For the text-containing cell, return its midpoint in (x, y) coordinate format. 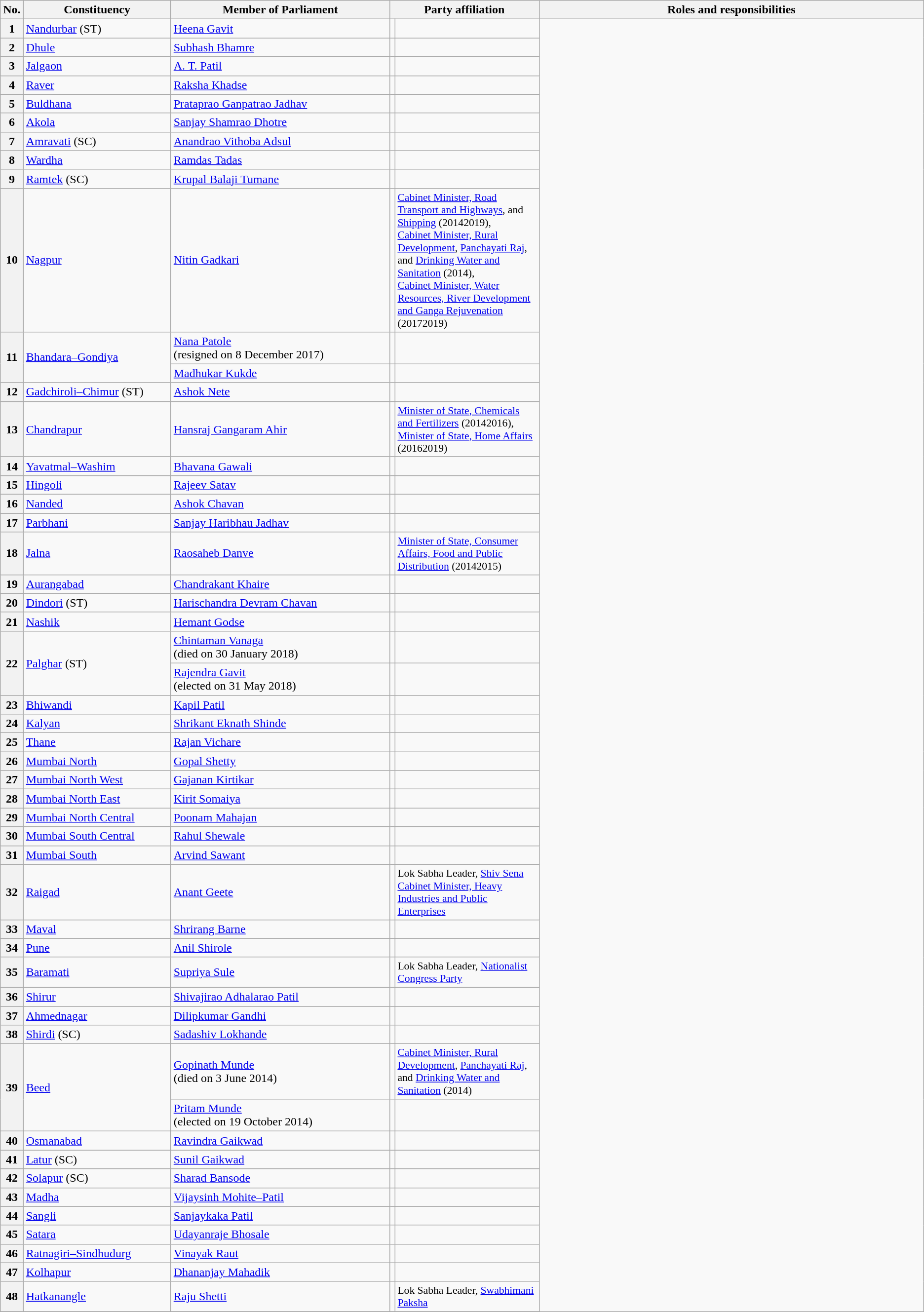
Sanjaykaka Patil (280, 1216)
30 (12, 836)
21 (12, 621)
Nandurbar (ST) (97, 29)
Parbhani (97, 523)
19 (12, 584)
Ahmednagar (97, 1015)
39 (12, 1088)
10 (12, 260)
Prataprao Ganpatrao Jadhav (280, 104)
Gopinath Munde(died on 3 June 2014) (280, 1072)
11 (12, 357)
Heena Gavit (280, 29)
Sanjay Haribhau Jadhav (280, 523)
Ramdas Tadas (280, 160)
31 (12, 855)
Shrikant Eknath Shinde (280, 724)
Hemant Godse (280, 621)
24 (12, 724)
Nana Patole(resigned on 8 December 2017) (280, 347)
Shirdi (SC) (97, 1035)
Nanded (97, 503)
Harischandra Devram Chavan (280, 603)
Sanjay Shamrao Dhotre (280, 122)
Minister of State, Chemicals and Fertilizers (20142016),Minister of State, Home Affairs (20162019) (467, 429)
Ravindra Gaikwad (280, 1141)
17 (12, 523)
23 (12, 704)
Amravati (SC) (97, 141)
Raigad (97, 892)
Anandrao Vithoba Adsul (280, 141)
Raju Shetti (280, 1296)
Party affiliation (464, 10)
Gadchiroli–Chimur (ST) (97, 392)
33 (12, 929)
Maval (97, 929)
Sunil Gaikwad (280, 1159)
Bhiwandi (97, 704)
28 (12, 799)
Nagpur (97, 260)
Hingoli (97, 485)
Aurangabad (97, 584)
Supriya Sule (280, 972)
Roles and responsibilities (731, 10)
34 (12, 948)
Kalyan (97, 724)
Akola (97, 122)
16 (12, 503)
Mumbai North Central (97, 817)
12 (12, 392)
Sharad Bansode (280, 1178)
Thane (97, 742)
35 (12, 972)
Latur (SC) (97, 1159)
Raksha Khadse (280, 85)
Krupal Balaji Tumane (280, 179)
Madhukar Kukde (280, 373)
Lok Sabha Leader, Nationalist Congress Party (467, 972)
Ashok Nete (280, 392)
Poonam Mahajan (280, 817)
Mumbai South (97, 855)
26 (12, 761)
Chandrapur (97, 429)
4 (12, 85)
Wardha (97, 160)
Shirur (97, 997)
Bhavana Gawali (280, 466)
Anil Shirole (280, 948)
Solapur (SC) (97, 1178)
Nitin Gadkari (280, 260)
Jalgaon (97, 66)
Member of Parliament (280, 10)
48 (12, 1296)
Arvind Sawant (280, 855)
Udayanraje Bhosale (280, 1235)
15 (12, 485)
Dhule (97, 47)
5 (12, 104)
18 (12, 554)
Rajeev Satav (280, 485)
45 (12, 1235)
Beed (97, 1088)
Yavatmal–Washim (97, 466)
Rajendra Gavit(elected on 31 May 2018) (280, 679)
Palghar (ST) (97, 663)
Pune (97, 948)
No. (12, 10)
Baramati (97, 972)
13 (12, 429)
14 (12, 466)
44 (12, 1216)
Kapil Patil (280, 704)
7 (12, 141)
Mumbai North (97, 761)
29 (12, 817)
Subhash Bhamre (280, 47)
40 (12, 1141)
Rajan Vichare (280, 742)
Dilipkumar Gandhi (280, 1015)
Raosaheb Danve (280, 554)
Ratnagiri–Sindhudurg (97, 1253)
Hansraj Gangaram Ahir (280, 429)
Buldhana (97, 104)
36 (12, 997)
Satara (97, 1235)
Shivajirao Adhalarao Patil (280, 997)
Vinayak Raut (280, 1253)
42 (12, 1178)
Ramtek (SC) (97, 179)
Hatkanangle (97, 1296)
Chintaman Vanaga(died on 30 January 2018) (280, 647)
Kirit Somaiya (280, 799)
Mumbai North East (97, 799)
Constituency (97, 10)
Mumbai South Central (97, 836)
Cabinet Minister, Rural Development, Panchayati Raj, and Drinking Water and Sanitation (2014) (467, 1072)
Ashok Chavan (280, 503)
Nashik (97, 621)
Dhananjay Mahadik (280, 1272)
2 (12, 47)
37 (12, 1015)
Gajanan Kirtikar (280, 780)
Pritam Munde(elected on 19 October 2014) (280, 1116)
Mumbai North West (97, 780)
46 (12, 1253)
41 (12, 1159)
Shrirang Barne (280, 929)
9 (12, 179)
Kolhapur (97, 1272)
25 (12, 742)
43 (12, 1197)
Lok Sabha Leader, Swabhimani Paksha (467, 1296)
27 (12, 780)
Sangli (97, 1216)
6 (12, 122)
Vijaysinh Mohite–Patil (280, 1197)
Anant Geete (280, 892)
Lok Sabha Leader, Shiv SenaCabinet Minister, Heavy Industries and Public Enterprises (467, 892)
32 (12, 892)
Bhandara–Gondiya (97, 357)
Dindori (ST) (97, 603)
Chandrakant Khaire (280, 584)
A. T. Patil (280, 66)
Jalna (97, 554)
20 (12, 603)
Osmanabad (97, 1141)
1 (12, 29)
22 (12, 663)
3 (12, 66)
Raver (97, 85)
8 (12, 160)
Minister of State, Consumer Affairs, Food and Public Distribution (20142015) (467, 554)
Gopal Shetty (280, 761)
47 (12, 1272)
Sadashiv Lokhande (280, 1035)
Madha (97, 1197)
38 (12, 1035)
Rahul Shewale (280, 836)
